Locate the cell with the specified text and output its [x, y] center coordinate. 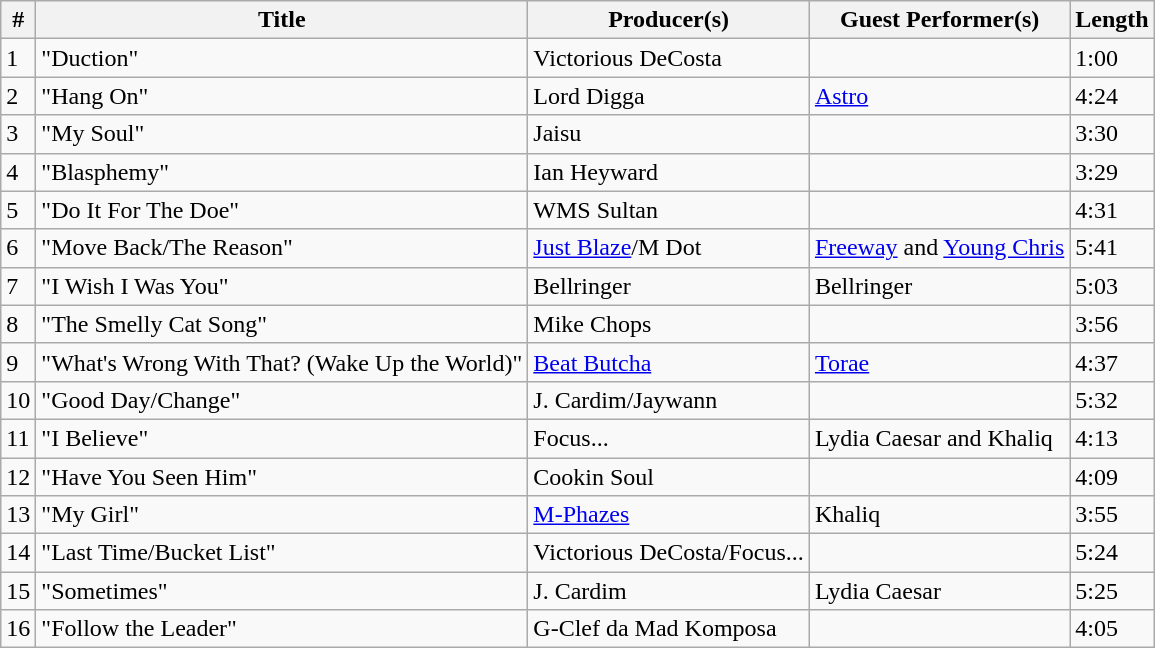
Title [282, 20]
5:03 [1112, 286]
14 [18, 553]
Lord Digga [669, 96]
3:55 [1112, 515]
11 [18, 438]
"Last Time/Bucket List" [282, 553]
3:29 [1112, 172]
1 [18, 58]
"I Believe" [282, 438]
J. Cardim [669, 591]
"The Smelly Cat Song" [282, 324]
M-Phazes [669, 515]
16 [18, 629]
9 [18, 362]
"Sometimes" [282, 591]
4 [18, 172]
4:05 [1112, 629]
Jaisu [669, 134]
Victorious DeCosta [669, 58]
J. Cardim/Jaywann [669, 400]
Khaliq [939, 515]
"Follow the Leader" [282, 629]
4:37 [1112, 362]
"Blasphemy" [282, 172]
# [18, 20]
Mike Chops [669, 324]
5:25 [1112, 591]
"I Wish I Was You" [282, 286]
Lydia Caesar [939, 591]
"Duction" [282, 58]
8 [18, 324]
15 [18, 591]
G-Clef da Mad Komposa [669, 629]
"Good Day/Change" [282, 400]
3:30 [1112, 134]
Torae [939, 362]
Beat Butcha [669, 362]
1:00 [1112, 58]
5:32 [1112, 400]
5:41 [1112, 248]
7 [18, 286]
WMS Sultan [669, 210]
5:24 [1112, 553]
Astro [939, 96]
Producer(s) [669, 20]
3:56 [1112, 324]
Length [1112, 20]
"My Girl" [282, 515]
Ian Heyward [669, 172]
Lydia Caesar and Khaliq [939, 438]
6 [18, 248]
"Do It For The Doe" [282, 210]
4:09 [1112, 477]
Just Blaze/M Dot [669, 248]
"My Soul" [282, 134]
2 [18, 96]
12 [18, 477]
Freeway and Young Chris [939, 248]
10 [18, 400]
Focus... [669, 438]
"What's Wrong With That? (Wake Up the World)" [282, 362]
"Have You Seen Him" [282, 477]
Cookin Soul [669, 477]
13 [18, 515]
Guest Performer(s) [939, 20]
3 [18, 134]
"Hang On" [282, 96]
4:31 [1112, 210]
4:13 [1112, 438]
"Move Back/The Reason" [282, 248]
5 [18, 210]
4:24 [1112, 96]
Victorious DeCosta/Focus... [669, 553]
